For the text-containing cell, return its midpoint in [x, y] coordinate format. 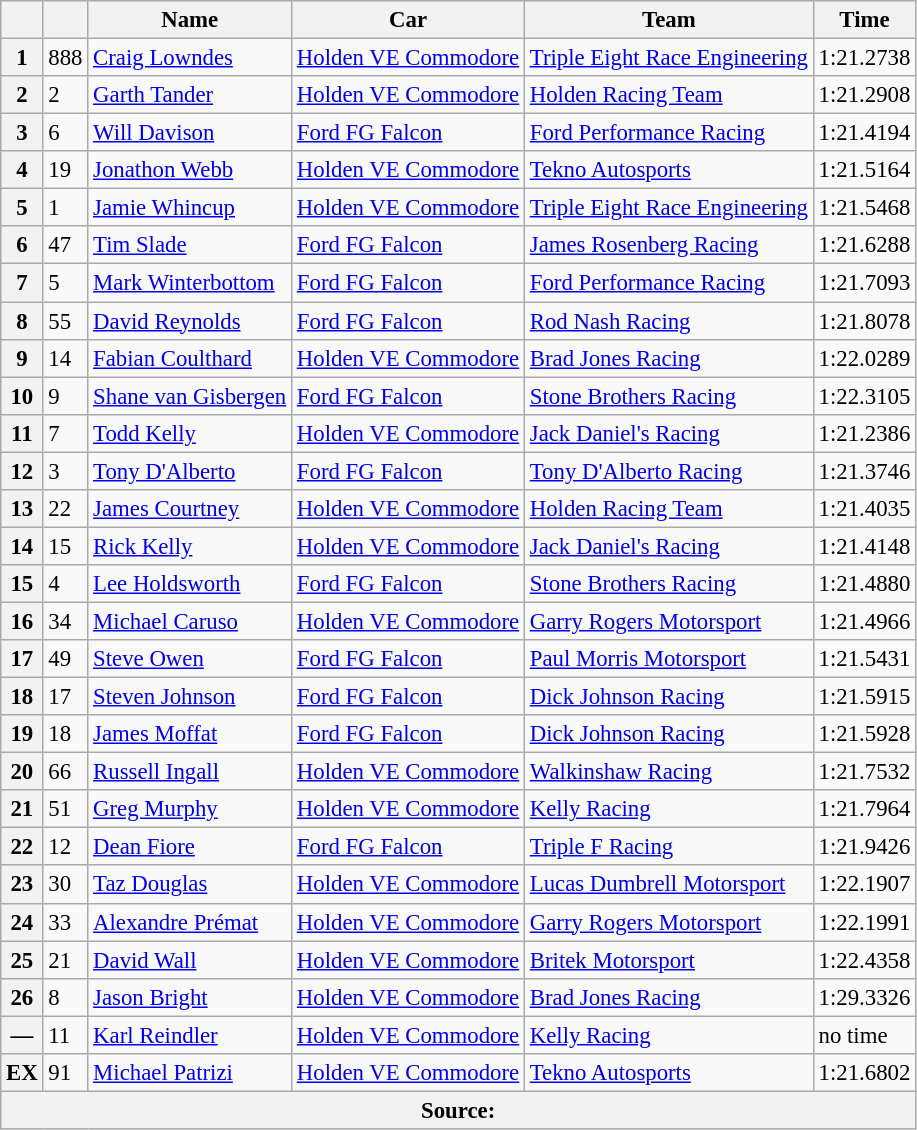
1:21.5164 [864, 170]
23 [22, 885]
— [22, 1035]
Shane van Gisbergen [190, 396]
24 [22, 922]
Mark Winterbottom [190, 283]
1:21.7093 [864, 283]
Rick Kelly [190, 546]
33 [66, 922]
Garth Tander [190, 95]
1:21.3746 [864, 471]
1:21.5915 [864, 697]
1:21.6288 [864, 245]
10 [22, 396]
49 [66, 659]
1:21.8078 [864, 321]
1:21.4966 [864, 621]
Lucas Dumbrell Motorsport [668, 885]
Jonathon Webb [190, 170]
Rod Nash Racing [668, 321]
1:21.2386 [864, 433]
20 [22, 772]
16 [22, 621]
Todd Kelly [190, 433]
1:21.4194 [864, 133]
1:21.5468 [864, 208]
1:29.3326 [864, 997]
Taz Douglas [190, 885]
13 [22, 509]
David Reynolds [190, 321]
1:22.1907 [864, 885]
Russell Ingall [190, 772]
1:21.4035 [864, 509]
1:22.1991 [864, 922]
888 [66, 58]
Jamie Whincup [190, 208]
91 [66, 1073]
Karl Reindler [190, 1035]
Source: [458, 1110]
Craig Lowndes [190, 58]
no time [864, 1035]
1:22.3105 [864, 396]
Jason Bright [190, 997]
Car [408, 20]
Michael Caruso [190, 621]
1:21.2908 [864, 95]
Michael Patrizi [190, 1073]
James Rosenberg Racing [668, 245]
Lee Holdsworth [190, 584]
James Moffat [190, 734]
1:21.5431 [864, 659]
Name [190, 20]
David Wall [190, 960]
Tim Slade [190, 245]
Alexandre Prémat [190, 922]
Team [668, 20]
Fabian Coulthard [190, 358]
26 [22, 997]
1:21.9426 [864, 847]
30 [66, 885]
1:21.4148 [864, 546]
25 [22, 960]
1:21.2738 [864, 58]
Britek Motorsport [668, 960]
1:21.6802 [864, 1073]
Greg Murphy [190, 809]
Tony D'Alberto Racing [668, 471]
Will Davison [190, 133]
Tony D'Alberto [190, 471]
Walkinshaw Racing [668, 772]
1:22.0289 [864, 358]
51 [66, 809]
Paul Morris Motorsport [668, 659]
1:21.4880 [864, 584]
Steve Owen [190, 659]
Dean Fiore [190, 847]
1:21.5928 [864, 734]
55 [66, 321]
1:21.7964 [864, 809]
34 [66, 621]
66 [66, 772]
47 [66, 245]
1:22.4358 [864, 960]
Triple F Racing [668, 847]
Steven Johnson [190, 697]
EX [22, 1073]
Time [864, 20]
James Courtney [190, 509]
1:21.7532 [864, 772]
